Find where the given text appears and provide that cell's center as (X, Y) coordinate. 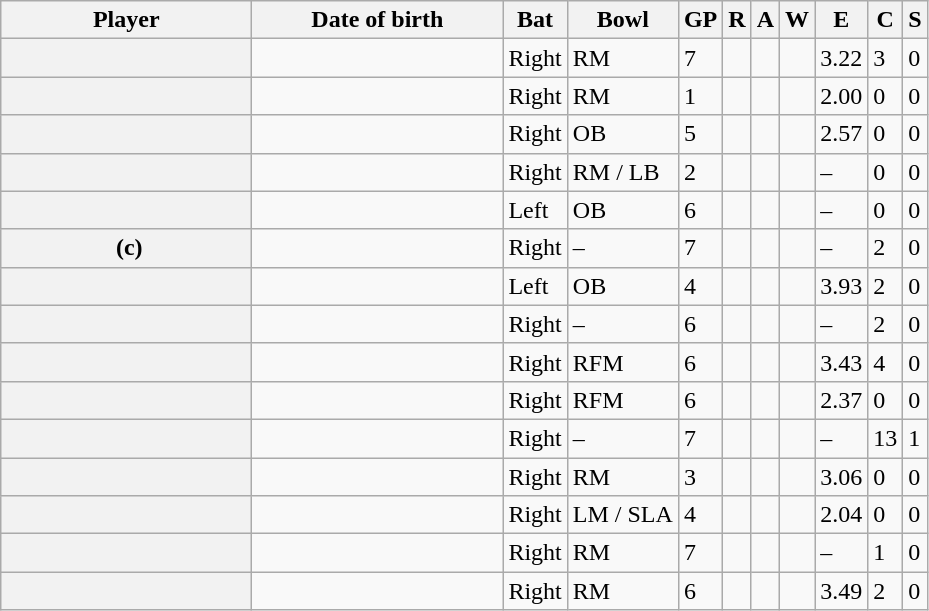
A (765, 20)
2.37 (842, 400)
E (842, 20)
2.04 (842, 515)
C (886, 20)
(c) (126, 248)
Bowl (622, 20)
2.00 (842, 96)
3.49 (842, 591)
W (798, 20)
5 (700, 134)
Bat (535, 20)
Date of birth (378, 20)
3.93 (842, 286)
LM / SLA (622, 515)
R (737, 20)
S (915, 20)
Player (126, 20)
3.22 (842, 58)
GP (700, 20)
3.06 (842, 477)
3.43 (842, 362)
RM / LB (622, 172)
2.57 (842, 134)
13 (886, 438)
